Extract the [X, Y] coordinate from the center of the cell holding the provided text.  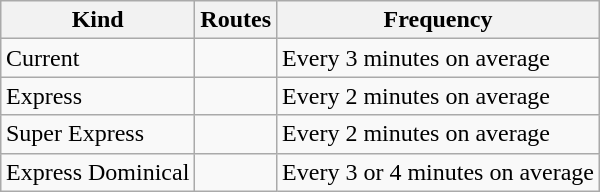
Routes [236, 20]
Super Express [97, 134]
Express Dominical [97, 172]
Kind [97, 20]
Every 3 minutes on average [438, 58]
Express [97, 96]
Every 3 or 4 minutes on average [438, 172]
Current [97, 58]
Frequency [438, 20]
